Output the (x, y) coordinate of the center of the cell containing the given text.  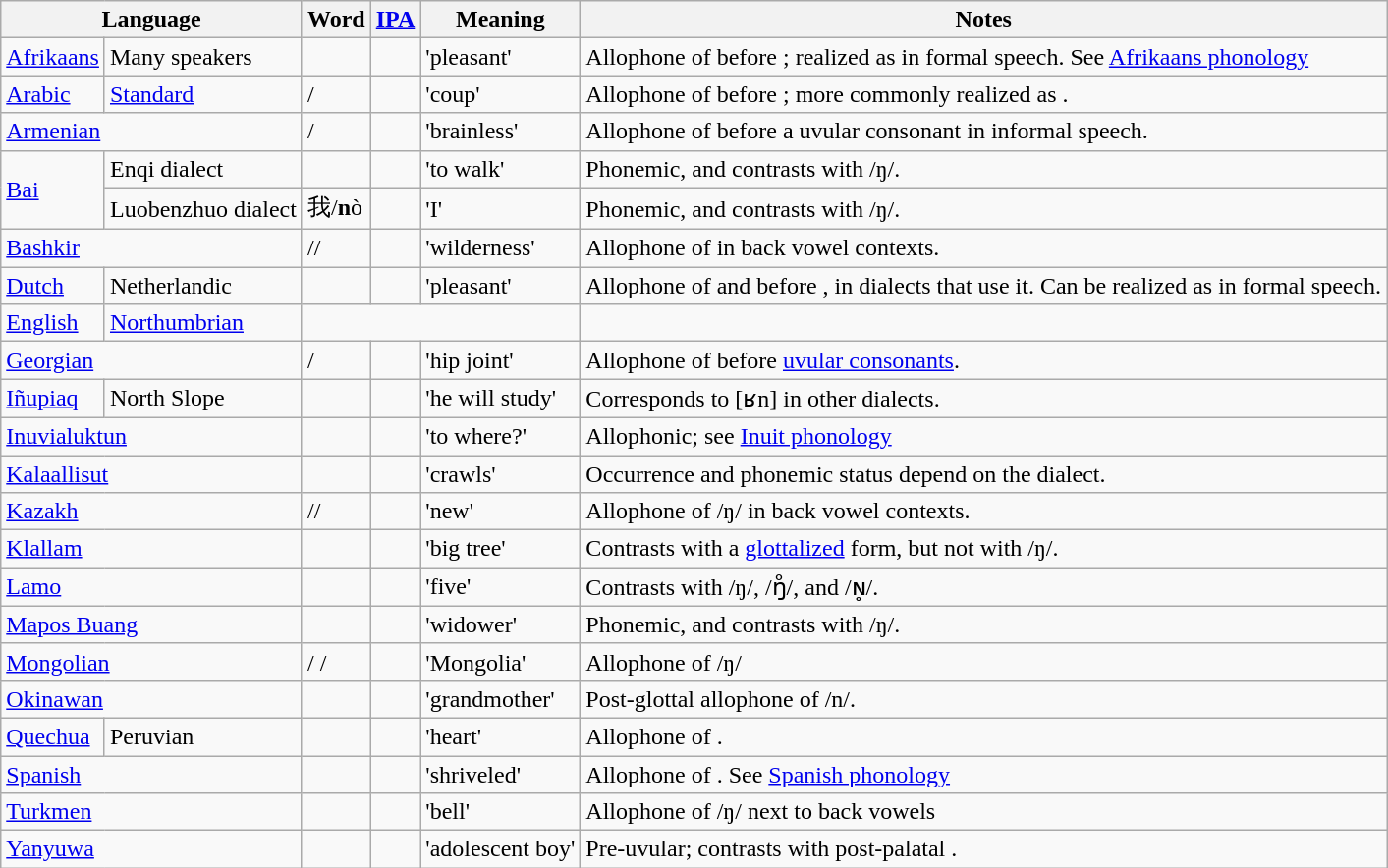
Allophone of and before , in dialects that use it. Can be realized as in formal speech. (984, 286)
Allophone of /ŋ/ (984, 662)
Mongolian (151, 662)
Bai (53, 190)
Contrasts with /ŋ/, /ŋ̊/, and /ɴ̥/. (984, 587)
'big tree' (501, 549)
Occurrence and phonemic status depend on the dialect. (984, 474)
Okinawan (151, 699)
'crawls' (501, 474)
Yanyuwa (151, 849)
Notes (984, 20)
Word (336, 20)
Klallam (151, 549)
'bell' (501, 812)
Allophone of before a uvular consonant in informal speech. (984, 132)
Allophone of before uvular consonants. (984, 360)
Turkmen (151, 812)
'he will study' (501, 399)
Quechua (53, 736)
'new' (501, 512)
Peruvian (202, 736)
Standard (202, 94)
Armenian (151, 132)
Allophone of in back vowel contexts. (984, 248)
'Mongolia' (501, 662)
Allophone of before ; more commonly realized as . (984, 94)
Kalaallisut (151, 474)
Allophone of /ŋ/ in back vowel contexts. (984, 512)
Iñupiaq (53, 399)
Dutch (53, 286)
Allophone of /ŋ/ next to back vowels (984, 812)
Meaning (501, 20)
'widower' (501, 624)
Allophone of . See Spanish phonology (984, 775)
Georgian (151, 360)
Inuvialuktun (151, 436)
Contrasts with a glottalized form, but not with /ŋ/. (984, 549)
Bashkir (151, 248)
Allophonic; see Inuit phonology (984, 436)
'brainless' (501, 132)
'to walk' (501, 169)
North Slope (202, 399)
Many speakers (202, 57)
'adolescent boy' (501, 849)
'wilderness' (501, 248)
我/nò (336, 208)
Kazakh (151, 512)
Spanish (151, 775)
Lamo (151, 587)
Northumbrian (202, 323)
'five' (501, 587)
'I' (501, 208)
'grandmother' (501, 699)
'heart' (501, 736)
Allophone of before ; realized as in formal speech. See Afrikaans phonology (984, 57)
English (53, 323)
'hip joint' (501, 360)
Mapos Buang (151, 624)
Enqi dialect (202, 169)
Allophone of . (984, 736)
Corresponds to [ʁn] in other dialects. (984, 399)
'coup' (501, 94)
'to where?' (501, 436)
Arabic (53, 94)
Language (151, 20)
Luobenzhuo dialect (202, 208)
Afrikaans (53, 57)
IPA (395, 20)
Netherlandic (202, 286)
/ / (336, 662)
'shriveled' (501, 775)
Post-glottal allophone of /n/. (984, 699)
Pre-uvular; contrasts with post-palatal . (984, 849)
